From the cell containing the given text, extract its center point as (X, Y) coordinate. 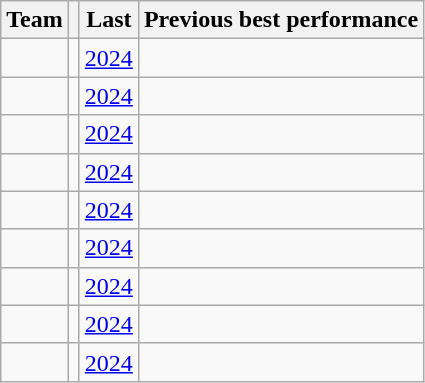
Previous best performance (280, 20)
Team (35, 20)
Last (108, 20)
